From the cell containing the given text, extract its center point as [X, Y] coordinate. 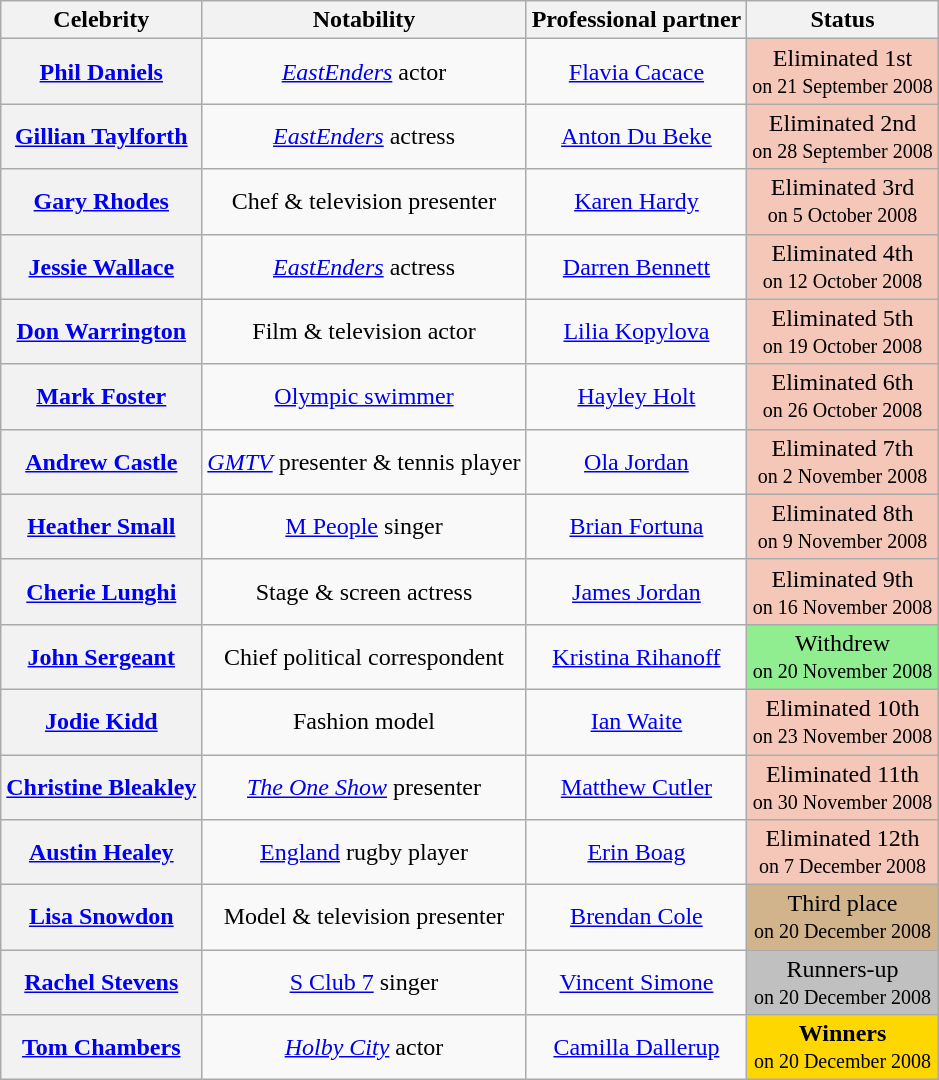
John Sergeant [102, 656]
Camilla Dallerup [636, 1048]
Austin Healey [102, 852]
Ola Jordan [636, 462]
Heather Small [102, 526]
Lisa Snowdon [102, 918]
Eliminated 5thon 19 October 2008 [843, 332]
Eliminated 4thon 12 October 2008 [843, 266]
Gary Rhodes [102, 202]
Karen Hardy [636, 202]
Flavia Cacace [636, 72]
Celebrity [102, 20]
Winnerson 20 December 2008 [843, 1048]
Eliminated 6thon 26 October 2008 [843, 396]
Third placeon 20 December 2008 [843, 918]
Eliminated 8thon 9 November 2008 [843, 526]
Film & television actor [364, 332]
Kristina Rihanoff [636, 656]
Brendan Cole [636, 918]
Eliminated 7thon 2 November 2008 [843, 462]
M People singer [364, 526]
Vincent Simone [636, 982]
Status [843, 20]
Andrew Castle [102, 462]
Eliminated 2ndon 28 September 2008 [843, 136]
Lilia Kopylova [636, 332]
Matthew Cutler [636, 786]
Chief political correspondent [364, 656]
Rachel Stevens [102, 982]
EastEnders actor [364, 72]
Eliminated 3rdon 5 October 2008 [843, 202]
James Jordan [636, 592]
Jessie Wallace [102, 266]
Withdrewon 20 November 2008 [843, 656]
Eliminated 9thon 16 November 2008 [843, 592]
Eliminated 1ston 21 September 2008 [843, 72]
S Club 7 singer [364, 982]
Eliminated 11thon 30 November 2008 [843, 786]
GMTV presenter & tennis player [364, 462]
Hayley Holt [636, 396]
England rugby player [364, 852]
Stage & screen actress [364, 592]
Erin Boag [636, 852]
The One Show presenter [364, 786]
Brian Fortuna [636, 526]
Anton Du Beke [636, 136]
Darren Bennett [636, 266]
Runners-upon 20 December 2008 [843, 982]
Notability [364, 20]
Chef & television presenter [364, 202]
Mark Foster [102, 396]
Olympic swimmer [364, 396]
Model & television presenter [364, 918]
Cherie Lunghi [102, 592]
Holby City actor [364, 1048]
Jodie Kidd [102, 722]
Ian Waite [636, 722]
Christine Bleakley [102, 786]
Fashion model [364, 722]
Gillian Taylforth [102, 136]
Eliminated 10thon 23 November 2008 [843, 722]
Eliminated 12thon 7 December 2008 [843, 852]
Tom Chambers [102, 1048]
Don Warrington [102, 332]
Professional partner [636, 20]
Phil Daniels [102, 72]
